Detect which cell encompasses the target text, then output its (x, y) center coordinate. 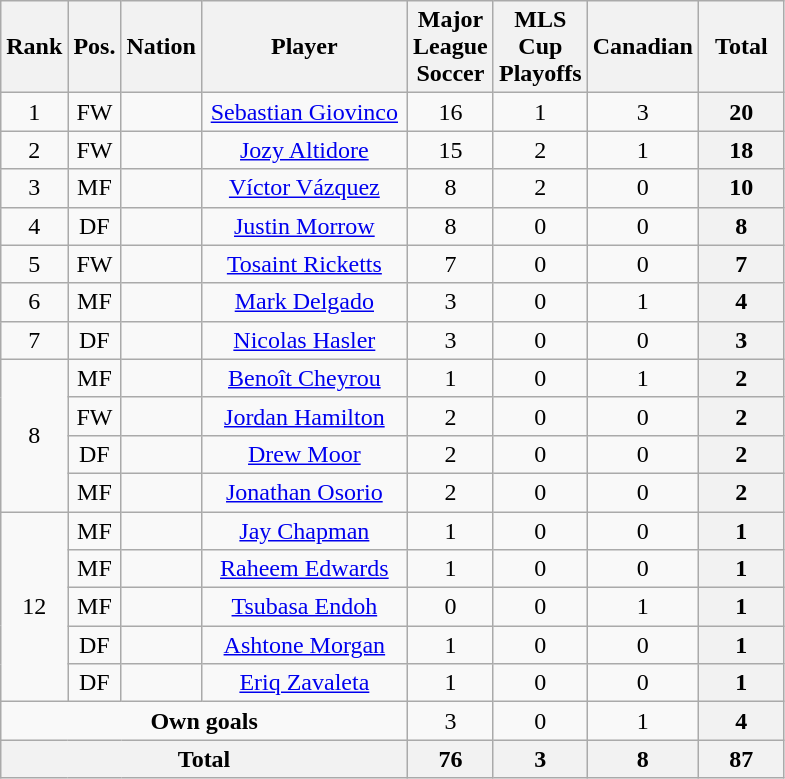
Sebastian Giovinco (304, 112)
Nicolas Hasler (304, 340)
Jozy Altidore (304, 150)
Nation (161, 47)
Jordan Hamilton (304, 416)
Mark Delgado (304, 302)
6 (34, 302)
Eriq Zavaleta (304, 683)
Pos. (94, 47)
Major League Soccer (450, 47)
Rank (34, 47)
Jay Chapman (304, 531)
Justin Morrow (304, 226)
5 (34, 264)
87 (741, 759)
16 (450, 112)
Own goals (204, 721)
Raheem Edwards (304, 569)
20 (741, 112)
MLS Cup Playoffs (540, 47)
Ashtone Morgan (304, 645)
Jonathan Osorio (304, 492)
Tsubasa Endoh (304, 607)
10 (741, 188)
Tosaint Ricketts (304, 264)
Víctor Vázquez (304, 188)
18 (741, 150)
Benoît Cheyrou (304, 378)
76 (450, 759)
12 (34, 607)
Canadian (642, 47)
15 (450, 150)
Drew Moor (304, 454)
Player (304, 47)
